From the cell containing the given text, extract its center point as (x, y) coordinate. 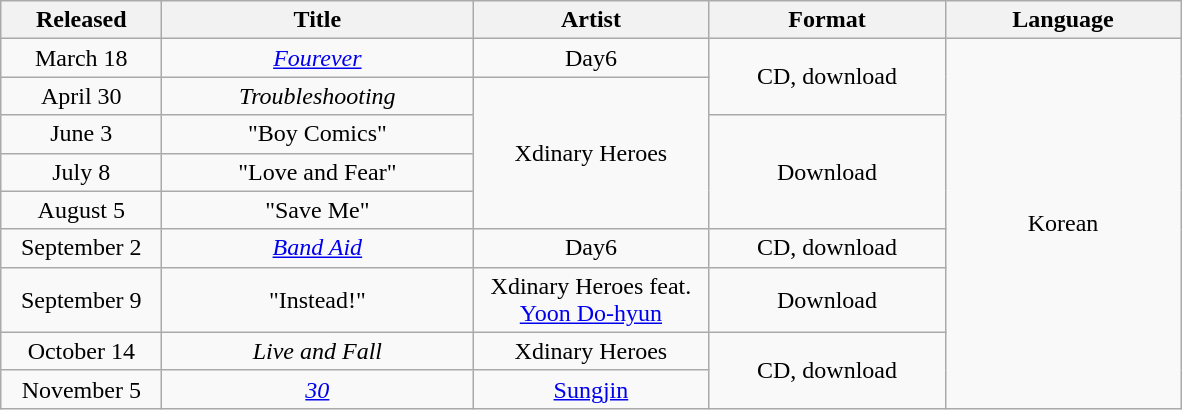
Live and Fall (318, 351)
July 8 (82, 172)
"Instead!" (318, 300)
Xdinary Heroes feat. Yoon Do-hyun (591, 300)
September 2 (82, 248)
Title (318, 20)
April 30 (82, 96)
October 14 (82, 351)
Band Aid (318, 248)
March 18 (82, 58)
"Boy Comics" (318, 134)
Format (827, 20)
Sungjin (591, 389)
Released (82, 20)
Language (1063, 20)
Fourever (318, 58)
30 (318, 389)
November 5 (82, 389)
"Love and Fear" (318, 172)
"Save Me" (318, 210)
Artist (591, 20)
September 9 (82, 300)
June 3 (82, 134)
August 5 (82, 210)
Troubleshooting (318, 96)
Korean (1063, 224)
